Provide the (X, Y) coordinate of the cell's center where the given text is located.  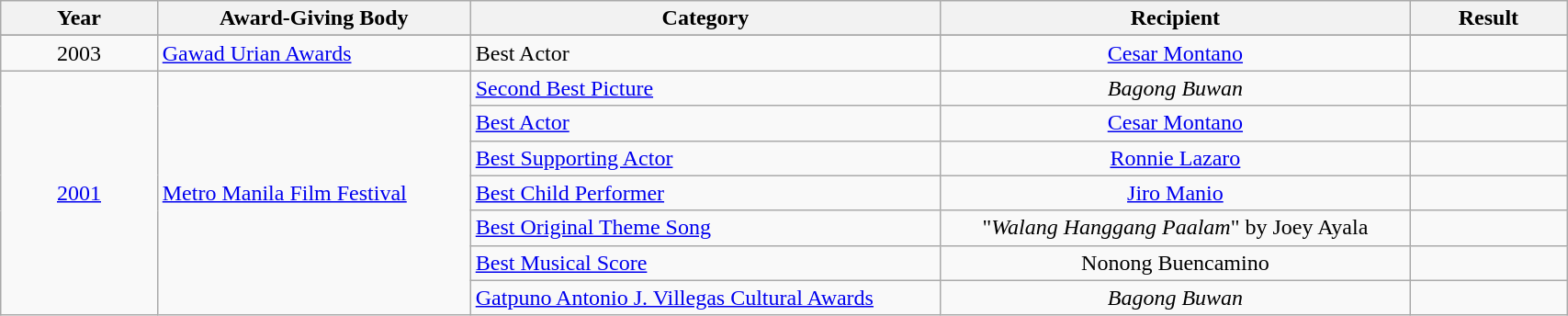
Best Child Performer (705, 193)
2001 (79, 193)
Best Supporting Actor (705, 158)
2003 (79, 53)
Ronnie Lazaro (1176, 158)
Year (79, 18)
Recipient (1176, 18)
Best Musical Score (705, 263)
Category (705, 18)
Nonong Buencamino (1176, 263)
Metro Manila Film Festival (314, 193)
"Walang Hanggang Paalam" by Joey Ayala (1176, 228)
Gawad Urian Awards (314, 53)
Second Best Picture (705, 88)
Gatpuno Antonio J. Villegas Cultural Awards (705, 298)
Result (1488, 18)
Jiro Manio (1176, 193)
Award-Giving Body (314, 18)
Best Original Theme Song (705, 228)
